Find where the given text appears and provide that cell's center as (x, y) coordinate. 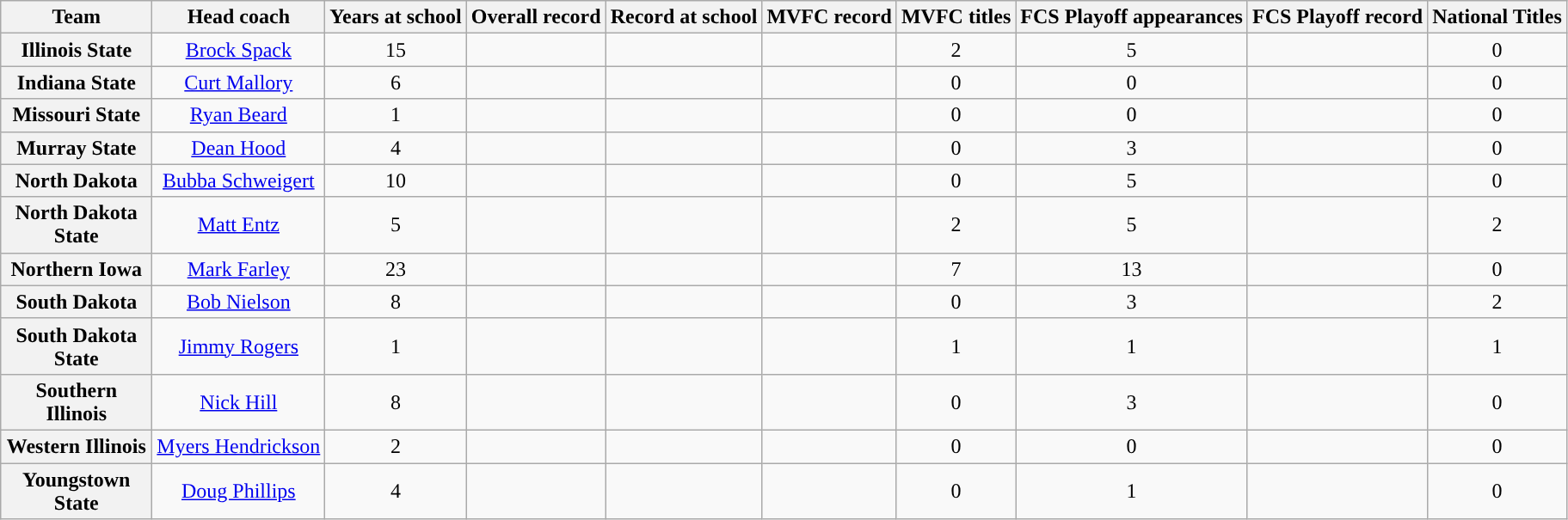
Illinois State (77, 50)
Missouri State (77, 115)
Dean Hood (239, 148)
MVFC titles (956, 17)
Head coach (239, 17)
Indiana State (77, 83)
Nick Hill (239, 402)
Jimmy Rogers (239, 346)
7 (956, 269)
Myers Hendrickson (239, 446)
Murray State (77, 148)
Ryan Beard (239, 115)
FCS Playoff appearances (1132, 17)
Brock Spack (239, 50)
Curt Mallory (239, 83)
10 (396, 180)
Youngstown State (77, 490)
North Dakota (77, 180)
Bubba Schweigert (239, 180)
Overall record (536, 17)
Bob Nielson (239, 302)
Years at school (396, 17)
13 (1132, 269)
Record at school (684, 17)
National Titles (1497, 17)
Doug Phillips (239, 490)
Northern Iowa (77, 269)
FCS Playoff record (1337, 17)
MVFC record (829, 17)
Mark Farley (239, 269)
South Dakota (77, 302)
South Dakota State (77, 346)
Matt Entz (239, 225)
6 (396, 83)
North Dakota State (77, 225)
Western Illinois (77, 446)
Southern Illinois (77, 402)
15 (396, 50)
Team (77, 17)
23 (396, 269)
